Extract the (x, y) coordinate from the center of the cell holding the provided text.  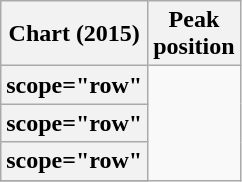
Peakposition (194, 34)
Chart (2015) (74, 34)
